Return [X, Y] of the center of cell containing provided text 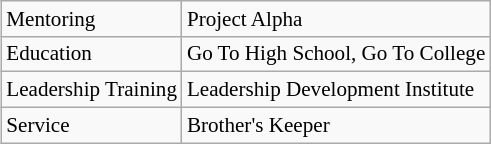
Leadership Development Institute [336, 90]
Education [92, 54]
Go To High School, Go To College [336, 54]
Brother's Keeper [336, 124]
Project Alpha [336, 18]
Service [92, 124]
Mentoring [92, 18]
Leadership Training [92, 90]
